Return [x, y] of the center of cell containing provided text 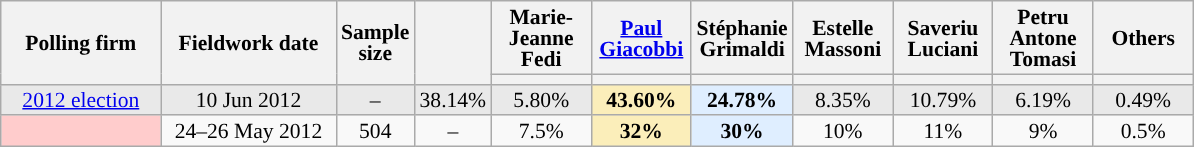
10% [843, 132]
24–26 May 2012 [248, 132]
2012 election [81, 100]
Marie-Jeanne Fedi [541, 38]
38.14% [452, 100]
11% [943, 132]
0.5% [1143, 132]
Estelle Massoni [843, 38]
Stéphanie Grimaldi [742, 38]
Others [1143, 38]
Saveriu Luciani [943, 38]
8.35% [843, 100]
30% [742, 132]
0.49% [1143, 100]
9% [1043, 132]
10 Jun 2012 [248, 100]
6.19% [1043, 100]
24.78% [742, 100]
32% [641, 132]
504 [375, 132]
Petru Antone Tomasi [1043, 38]
Fieldwork date [248, 42]
10.79% [943, 100]
43.60% [641, 100]
Paul Giacobbi [641, 38]
7.5% [541, 132]
5.80% [541, 100]
Samplesize [375, 42]
Polling firm [81, 42]
